Extract the (x, y) coordinate from the center of the cell holding the provided text.  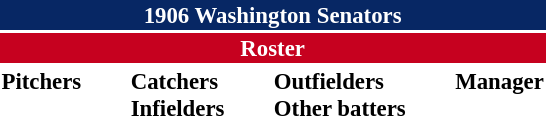
Roster (272, 48)
1906 Washington Senators (272, 15)
